Search for the cell housing the specified text and yield its [x, y] center coordinate. 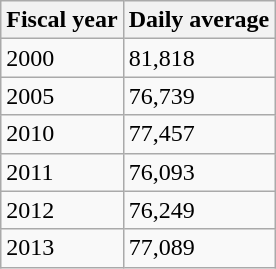
Fiscal year [62, 20]
2011 [62, 172]
81,818 [199, 58]
2013 [62, 248]
2012 [62, 210]
76,249 [199, 210]
2010 [62, 134]
76,739 [199, 96]
77,089 [199, 248]
Daily average [199, 20]
2000 [62, 58]
76,093 [199, 172]
2005 [62, 96]
77,457 [199, 134]
